Capture the cell that displays the provided text and extract its [x, y] central coordinate. 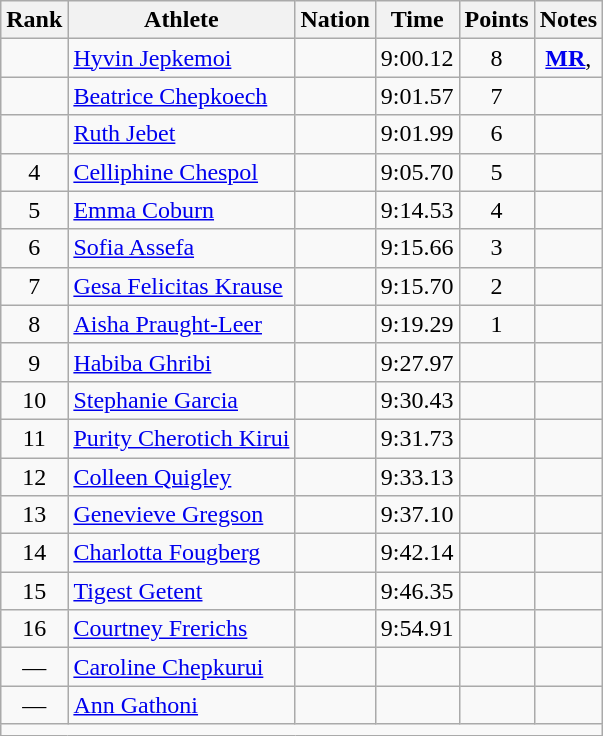
9:01.57 [417, 96]
9:30.43 [417, 400]
16 [34, 629]
Celliphine Chespol [182, 172]
9:27.97 [417, 362]
9 [34, 362]
13 [34, 515]
9:01.99 [417, 134]
11 [34, 438]
Aisha Praught-Leer [182, 324]
MR, [568, 58]
Athlete [182, 20]
Colleen Quigley [182, 477]
Tigest Getent [182, 591]
Beatrice Chepkoech [182, 96]
9:15.66 [417, 248]
Purity Cherotich Kirui [182, 438]
Hyvin Jepkemoi [182, 58]
15 [34, 591]
9:33.13 [417, 477]
Rank [34, 20]
9:00.12 [417, 58]
Habiba Ghribi [182, 362]
Ann Gathoni [182, 705]
12 [34, 477]
9:42.14 [417, 553]
14 [34, 553]
Stephanie Garcia [182, 400]
Notes [568, 20]
Gesa Felicitas Krause [182, 286]
Time [417, 20]
Points [496, 20]
10 [34, 400]
3 [496, 248]
Charlotta Fougberg [182, 553]
9:54.91 [417, 629]
9:14.53 [417, 210]
Courtney Frerichs [182, 629]
9:46.35 [417, 591]
Sofia Assefa [182, 248]
Nation [335, 20]
1 [496, 324]
9:31.73 [417, 438]
9:05.70 [417, 172]
Emma Coburn [182, 210]
2 [496, 286]
Ruth Jebet [182, 134]
9:15.70 [417, 286]
Genevieve Gregson [182, 515]
9:19.29 [417, 324]
Caroline Chepkurui [182, 667]
9:37.10 [417, 515]
